Identify which cell holds the provided text, then report its [x, y] central coordinate. 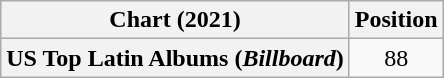
88 [396, 58]
Position [396, 20]
Chart (2021) [176, 20]
US Top Latin Albums (Billboard) [176, 58]
